Output the [x, y] coordinate of the center of the cell containing the given text.  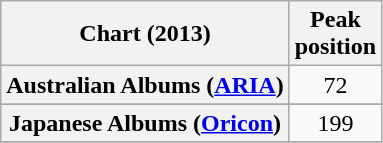
Chart (2013) [145, 34]
Peakposition [335, 34]
72 [335, 85]
199 [335, 123]
Japanese Albums (Oricon) [145, 123]
Australian Albums (ARIA) [145, 85]
